Determine the [X, Y] coordinate at the center of the cell enclosing the given text.  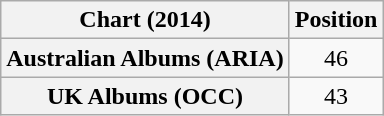
Chart (2014) [145, 20]
Australian Albums (ARIA) [145, 58]
46 [336, 58]
43 [336, 96]
Position [336, 20]
UK Albums (OCC) [145, 96]
